Return [X, Y] of the center of cell containing provided text 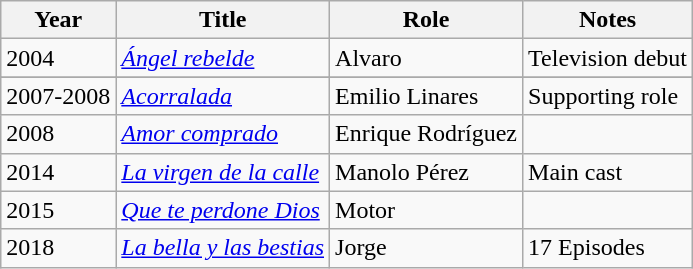
Jorge [426, 248]
17 Episodes [608, 248]
Television debut [608, 58]
Amor comprado [223, 134]
2004 [58, 58]
2018 [58, 248]
Title [223, 20]
Supporting role [608, 96]
Enrique Rodríguez [426, 134]
2014 [58, 172]
Emilio Linares [426, 96]
Notes [608, 20]
Ángel rebelde [223, 58]
2015 [58, 210]
Manolo Pérez [426, 172]
2007-2008 [58, 96]
Year [58, 20]
Alvaro [426, 58]
Motor [426, 210]
La virgen de la calle [223, 172]
Acorralada [223, 96]
Main cast [608, 172]
La bella y las bestias [223, 248]
Que te perdone Dios [223, 210]
2008 [58, 134]
Role [426, 20]
